Detect which cell encompasses the target text, then output its (X, Y) center coordinate. 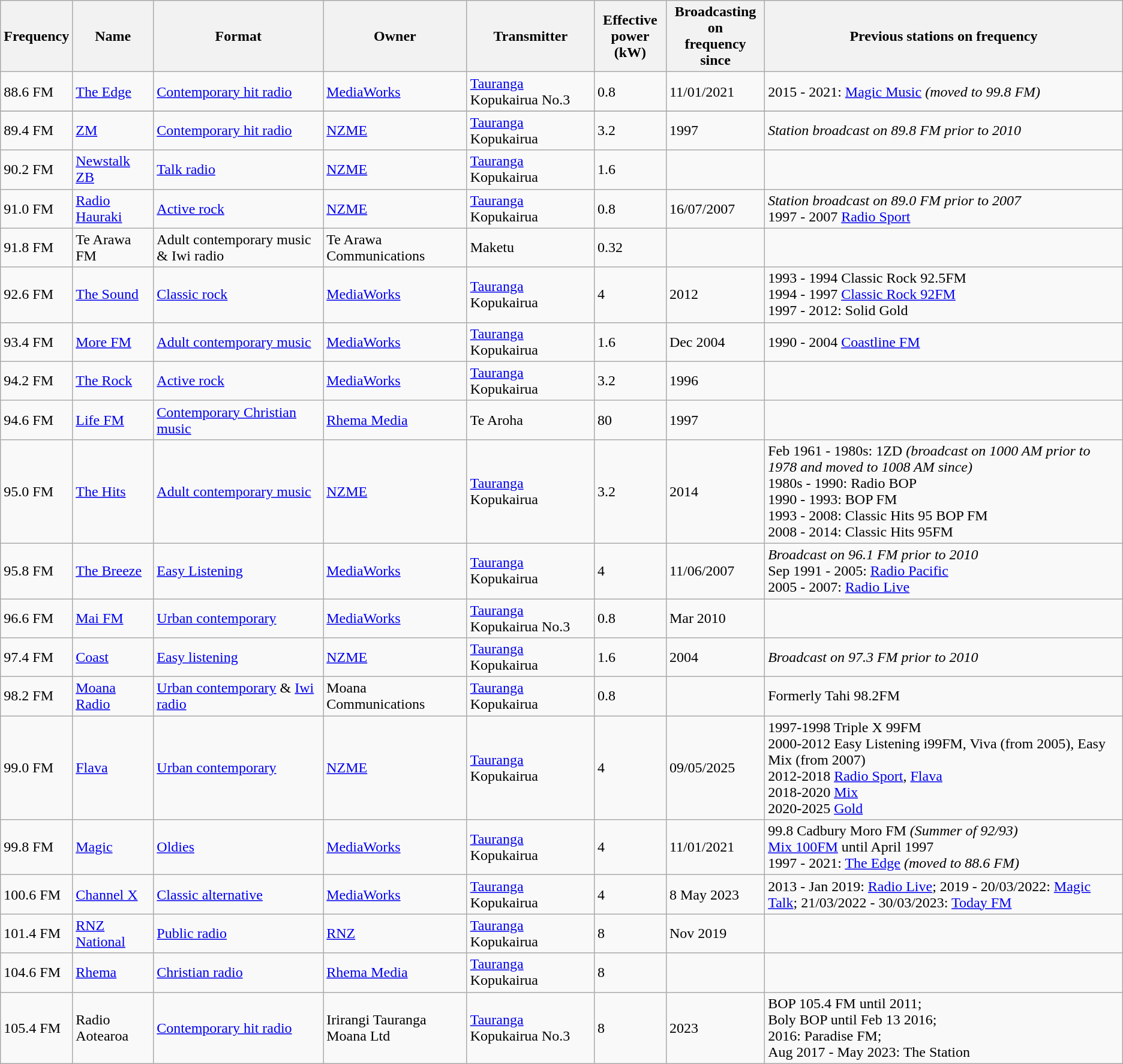
Irirangi Tauranga Moana Ltd (395, 1027)
The Sound (113, 295)
RNZ National (113, 934)
1996 (715, 380)
2014 (715, 491)
Contemporary Christian music (239, 420)
Easy Listening (239, 571)
Urban contemporary & Iwi radio (239, 696)
The Hits (113, 491)
Christian radio (239, 972)
Station broadcast on 89.8 FM prior to 2010 (944, 131)
95.8 FM (37, 571)
Mar 2010 (715, 618)
2023 (715, 1027)
Radio Hauraki (113, 209)
The Rock (113, 380)
99.8 FM (37, 847)
2004 (715, 658)
RNZ (395, 934)
Broadcast on 96.1 FM prior to 2010 Sep 1991 - 2005: Radio Pacific 2005 - 2007: Radio Live (944, 571)
Format (239, 36)
95.0 FM (37, 491)
ZM (113, 131)
Station broadcast on 89.0 FM prior to 2007 1997 - 2007 Radio Sport (944, 209)
Moana Communications (395, 696)
Rhema (113, 972)
The Breeze (113, 571)
Name (113, 36)
Radio Aotearoa (113, 1027)
More FM (113, 342)
Coast (113, 658)
0.32 (630, 247)
89.4 FM (37, 131)
Te Arawa FM (113, 247)
Mai FM (113, 618)
BOP 105.4 FM until 2011; Boly BOP until Feb 13 2016; 2016: Paradise FM; Aug 2017 - May 2023: The Station (944, 1027)
Flava (113, 768)
Transmitter (530, 36)
Adult contemporary music & Iwi radio (239, 247)
98.2 FM (37, 696)
Te Aroha (530, 420)
Formerly Tahi 98.2FM (944, 696)
97.4 FM (37, 658)
Maketu (530, 247)
100.6 FM (37, 894)
104.6 FM (37, 972)
Broadcast on 97.3 FM prior to 2010 (944, 658)
88.6 FM (37, 91)
91.0 FM (37, 209)
Dec 2004 (715, 342)
Magic (113, 847)
The Edge (113, 91)
Classic rock (239, 295)
101.4 FM (37, 934)
2013 - Jan 2019: Radio Live; 2019 - 20/03/2022: Magic Talk; 21/03/2022 - 30/03/2023: Today FM (944, 894)
99.0 FM (37, 768)
80 (630, 420)
Frequency (37, 36)
16/07/2007 (715, 209)
2015 - 2021: Magic Music (moved to 99.8 FM) (944, 91)
92.6 FM (37, 295)
1993 - 1994 Classic Rock 92.5FM 1994 - 1997 Classic Rock 92FM 1997 - 2012: Solid Gold (944, 295)
99.8 Cadbury Moro FM (Summer of 92/93)Mix 100FM until April 19971997 - 2021: The Edge (moved to 88.6 FM) (944, 847)
Nov 2019 (715, 934)
Effectivepower (kW) (630, 36)
09/05/2025 (715, 768)
Public radio (239, 934)
11/06/2007 (715, 571)
96.6 FM (37, 618)
2012 (715, 295)
Channel X (113, 894)
Oldies (239, 847)
93.4 FM (37, 342)
Moana Radio (113, 696)
Newstalk ZB (113, 169)
Life FM (113, 420)
Owner (395, 36)
Talk radio (239, 169)
91.8 FM (37, 247)
8 May 2023 (715, 894)
94.2 FM (37, 380)
Te Arawa Communications (395, 247)
1990 - 2004 Coastline FM (944, 342)
Broadcasting onfrequency since (715, 36)
90.2 FM (37, 169)
Previous stations on frequency (944, 36)
94.6 FM (37, 420)
1997-1998 Triple X 99FM2000-2012 Easy Listening i99FM, Viva (from 2005), Easy Mix (from 2007)2012-2018 Radio Sport, Flava2018-2020 Mix 2020-2025 Gold (944, 768)
105.4 FM (37, 1027)
Classic alternative (239, 894)
Easy listening (239, 658)
